Determine the [x, y] coordinate at the center of the cell enclosing the given text.  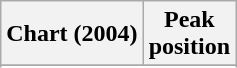
Peakposition [189, 34]
Chart (2004) [72, 34]
